Determine the [x, y] coordinate at the center of the cell enclosing the given text.  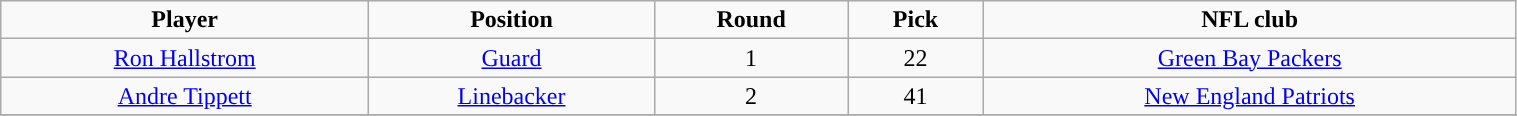
Linebacker [512, 96]
Pick [916, 20]
22 [916, 58]
1 [750, 58]
Player [185, 20]
Position [512, 20]
Round [750, 20]
New England Patriots [1250, 96]
Guard [512, 58]
2 [750, 96]
41 [916, 96]
Andre Tippett [185, 96]
Green Bay Packers [1250, 58]
Ron Hallstrom [185, 58]
NFL club [1250, 20]
